Return [x, y] of the center of cell containing provided text 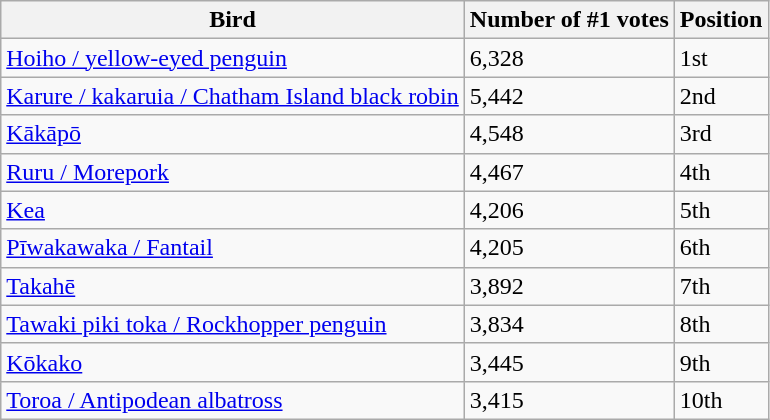
Toroa / Antipodean albatross [233, 400]
Tawaki piki toka / Rockhopper penguin [233, 324]
Pīwakawaka / Fantail [233, 248]
1st [721, 58]
3rd [721, 134]
4,548 [569, 134]
3,415 [569, 400]
4,206 [569, 210]
9th [721, 362]
4th [721, 172]
Position [721, 20]
Ruru / Morepork [233, 172]
6th [721, 248]
Number of #1 votes [569, 20]
3,892 [569, 286]
Kōkako [233, 362]
5,442 [569, 96]
3,445 [569, 362]
4,205 [569, 248]
2nd [721, 96]
Karure / kakaruia / Chatham Island black robin [233, 96]
4,467 [569, 172]
Hoiho / yellow-eyed penguin [233, 58]
3,834 [569, 324]
7th [721, 286]
5th [721, 210]
8th [721, 324]
Kea [233, 210]
6,328 [569, 58]
10th [721, 400]
Bird [233, 20]
Takahē [233, 286]
Kākāpō [233, 134]
